Pinpoint the cell where the given text exists, returning its [x, y] midpoint coordinate. 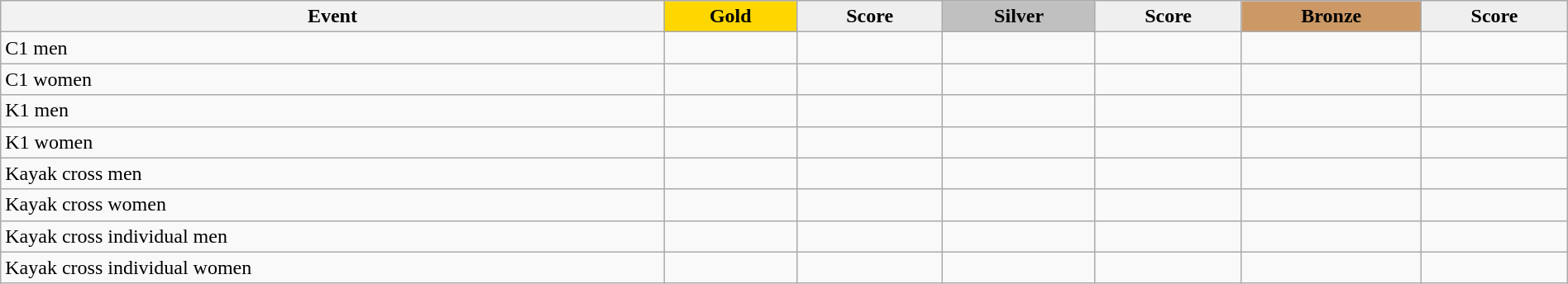
Kayak cross men [332, 173]
Silver [1019, 17]
Kayak cross individual men [332, 236]
C1 men [332, 48]
K1 men [332, 111]
Kayak cross women [332, 205]
Bronze [1331, 17]
K1 women [332, 142]
Gold [730, 17]
Event [332, 17]
Kayak cross individual women [332, 267]
C1 women [332, 79]
